Provide the (x, y) coordinate of the cell's center where the given text is located.  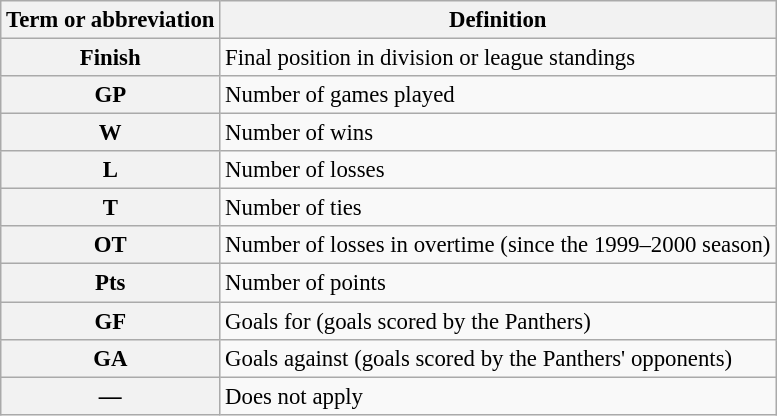
Number of losses in overtime (since the 1999–2000 season) (498, 245)
W (110, 133)
Number of ties (498, 208)
GF (110, 321)
Goals against (goals scored by the Panthers' opponents) (498, 358)
Does not apply (498, 396)
Number of points (498, 283)
Number of losses (498, 170)
Number of games played (498, 95)
Final position in division or league standings (498, 58)
OT (110, 245)
Term or abbreviation (110, 20)
Definition (498, 20)
Finish (110, 58)
Pts (110, 283)
T (110, 208)
GP (110, 95)
— (110, 396)
GA (110, 358)
Goals for (goals scored by the Panthers) (498, 321)
L (110, 170)
Number of wins (498, 133)
